Detect which cell encompasses the target text, then output its [X, Y] center coordinate. 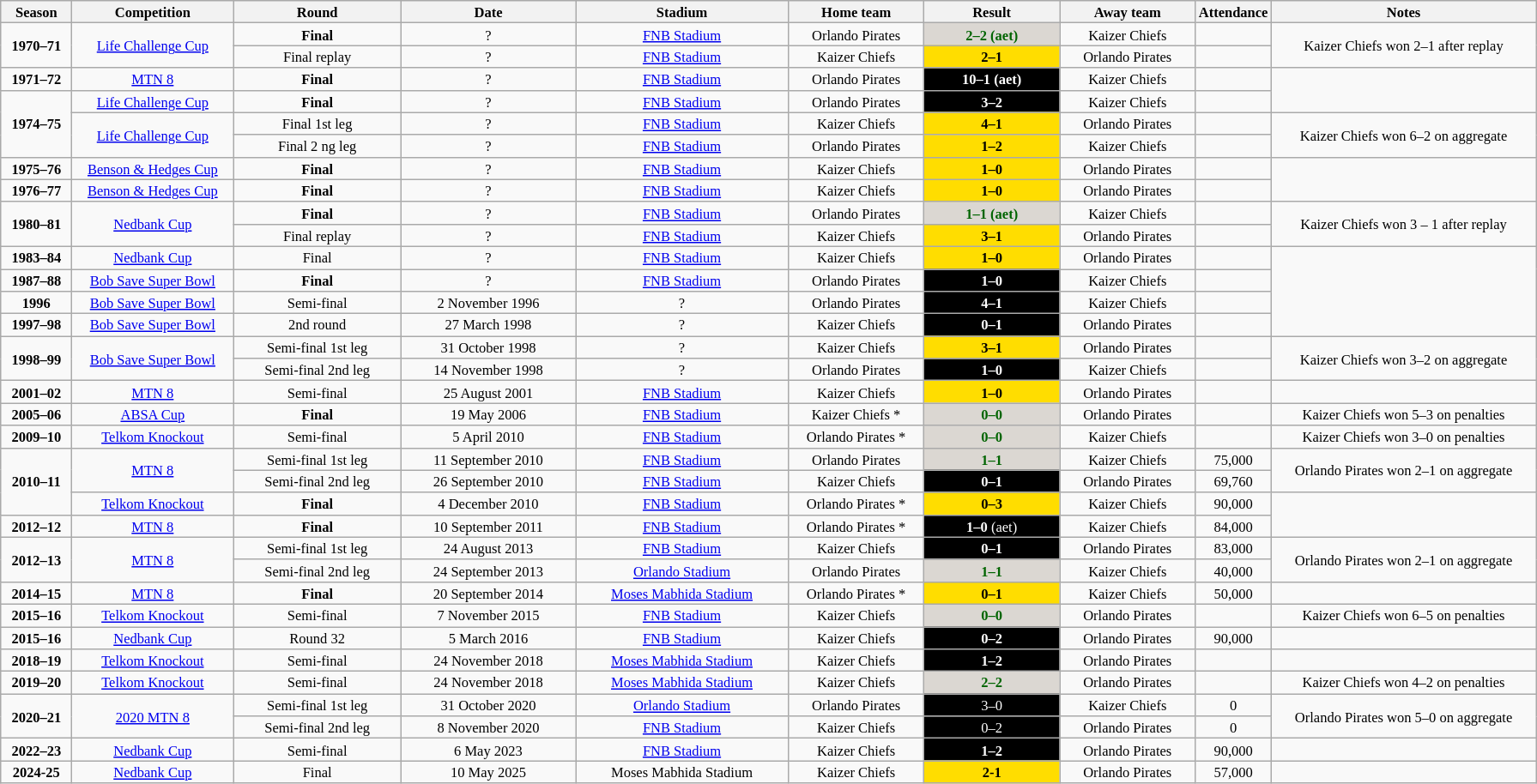
1–0 (aet) [992, 526]
27 March 1998 [487, 325]
40,000 [1234, 570]
1970–71 [36, 45]
3–0 [992, 705]
2005–06 [36, 414]
Stadium [681, 12]
19 May 2006 [487, 414]
Kaizer Chiefs won 3 – 1 after replay [1403, 224]
Kaizer Chiefs won 5–3 on penalties [1403, 414]
4 December 2010 [487, 504]
6 May 2023 [487, 750]
20 September 2014 [487, 593]
2012–12 [36, 526]
2010–11 [36, 481]
Round [318, 12]
2018–19 [36, 660]
2009–10 [36, 437]
11 September 2010 [487, 459]
1983–84 [36, 257]
2019–20 [36, 683]
ABSA Cup [153, 414]
2022–23 [36, 750]
Round 32 [318, 637]
69,760 [1234, 481]
2-1 [992, 772]
1980–81 [36, 224]
Season [36, 12]
Kaizer Chiefs won 2–1 after replay [1403, 45]
Kaizer Chiefs won 6–2 on aggregate [1403, 135]
2–1 [992, 57]
83,000 [1234, 548]
2001–02 [36, 392]
1–1 (aet) [992, 213]
1974–75 [36, 124]
Kaizer Chiefs * [856, 414]
5 March 2016 [487, 637]
25 August 2001 [487, 392]
84,000 [1234, 526]
Kaizer Chiefs won 3–2 on aggregate [1403, 359]
0–3 [992, 504]
Final 2 ng leg [318, 146]
8 November 2020 [487, 727]
26 September 2010 [487, 481]
1996 [36, 303]
Home team [856, 12]
Away team [1128, 12]
10 September 2011 [487, 526]
14 November 1998 [487, 370]
1975–76 [36, 168]
Orlando Pirates won 5–0 on aggregate [1403, 716]
31 October 1998 [487, 347]
Final 1st leg [318, 124]
57,000 [1234, 772]
2–2 (aet) [992, 34]
2014–15 [36, 593]
2020 MTN 8 [153, 716]
50,000 [1234, 593]
Kaizer Chiefs won 4–2 on penalties [1403, 683]
3–2 [992, 101]
2020–21 [36, 716]
Date [487, 12]
2012–13 [36, 559]
24 September 2013 [487, 570]
5 April 2010 [487, 437]
1987–88 [36, 280]
2 November 1996 [487, 303]
Attendance [1234, 12]
Notes [1403, 12]
1976–77 [36, 190]
31 October 2020 [487, 705]
1998–99 [36, 359]
2nd round [318, 325]
Competition [153, 12]
10–1 (aet) [992, 79]
1971–72 [36, 79]
2024-25 [36, 772]
2–2 [992, 683]
7 November 2015 [487, 615]
75,000 [1234, 459]
Result [992, 12]
10 May 2025 [487, 772]
Kaizer Chiefs won 6–5 on penalties [1403, 615]
24 August 2013 [487, 548]
1997–98 [36, 325]
Kaizer Chiefs won 3–0 on penalties [1403, 437]
